Extract the [x, y] coordinate from the center of the cell holding the provided text.  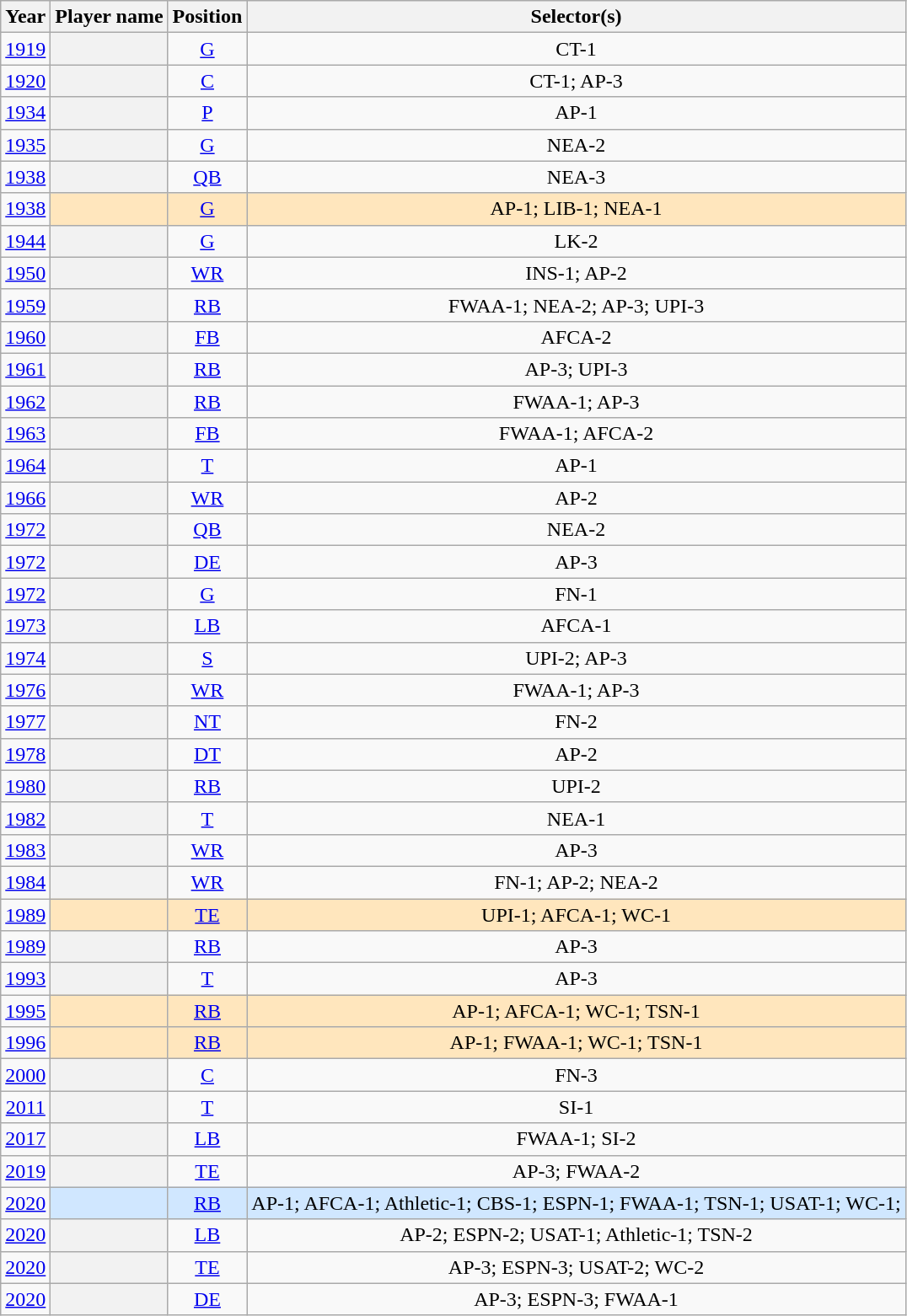
AP-1; FWAA-1; WC-1; TSN-1 [577, 1043]
AP-3; ESPN-3; USAT-2; WC-2 [577, 1267]
1973 [25, 626]
1983 [25, 850]
2019 [25, 1171]
1961 [25, 369]
FWAA-1; NEA-2; AP-3; UPI-3 [577, 305]
FWAA-1; SI-2 [577, 1139]
CT-1; AP-3 [577, 81]
1935 [25, 145]
1982 [25, 818]
AP-3; FWAA-2 [577, 1171]
UPI-2; AP-3 [577, 658]
1995 [25, 1011]
FN-3 [577, 1075]
2000 [25, 1075]
1934 [25, 113]
Year [25, 17]
AFCA-2 [577, 337]
NEA-1 [577, 818]
1977 [25, 722]
2011 [25, 1107]
1944 [25, 241]
DT [207, 754]
1920 [25, 81]
AP-1; AFCA-1; Athletic-1; CBS-1; ESPN-1; FWAA-1; TSN-1; USAT-1; WC-1; [577, 1203]
1963 [25, 434]
AP-2; ESPN-2; USAT-1; Athletic-1; TSN-2 [577, 1235]
1996 [25, 1043]
1984 [25, 882]
1974 [25, 658]
SI-1 [577, 1107]
1964 [25, 466]
Player name [110, 17]
AP-1; LIB-1; NEA-1 [577, 209]
Selector(s) [577, 17]
FWAA-1; AFCA-2 [577, 434]
FN-1; AP-2; NEA-2 [577, 882]
2017 [25, 1139]
1978 [25, 754]
NEA-3 [577, 177]
UPI-2 [577, 786]
AFCA-1 [577, 626]
1993 [25, 979]
1980 [25, 786]
CT-1 [577, 49]
1950 [25, 273]
P [207, 113]
INS-1; AP-2 [577, 273]
UPI-1; AFCA-1; WC-1 [577, 914]
AP-3; UPI-3 [577, 369]
1962 [25, 402]
NT [207, 722]
FN-2 [577, 722]
1919 [25, 49]
S [207, 658]
1976 [25, 690]
Position [207, 17]
AP-1; AFCA-1; WC-1; TSN-1 [577, 1011]
1960 [25, 337]
AP-3; ESPN-3; FWAA-1 [577, 1299]
LK-2 [577, 241]
FN-1 [577, 594]
1959 [25, 305]
1966 [25, 498]
